Return [x, y] of the center of cell containing provided text 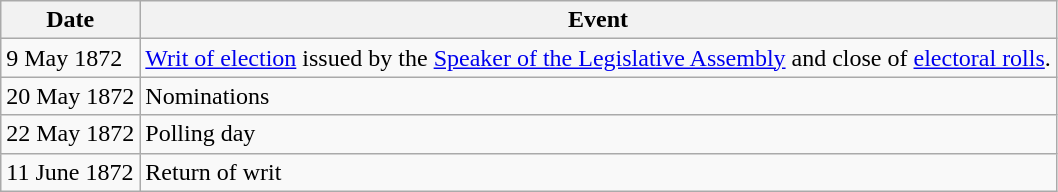
11 June 1872 [70, 172]
Nominations [598, 96]
9 May 1872 [70, 58]
22 May 1872 [70, 134]
20 May 1872 [70, 96]
Date [70, 20]
Polling day [598, 134]
Writ of election issued by the Speaker of the Legislative Assembly and close of electoral rolls. [598, 58]
Return of writ [598, 172]
Event [598, 20]
